Find where the given text appears and provide that cell's center as [X, Y] coordinate. 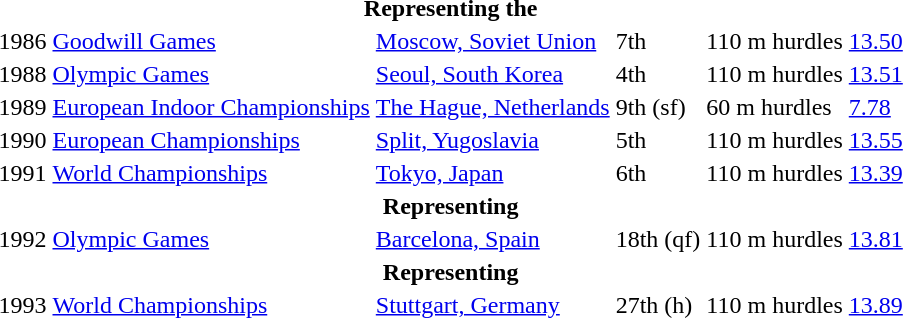
Seoul, South Korea [492, 74]
Goodwill Games [211, 41]
The Hague, Netherlands [492, 107]
60 m hurdles [774, 107]
Split, Yugoslavia [492, 140]
Moscow, Soviet Union [492, 41]
5th [658, 140]
4th [658, 74]
18th (qf) [658, 239]
6th [658, 173]
7th [658, 41]
Tokyo, Japan [492, 173]
Barcelona, Spain [492, 239]
World Championships [211, 173]
European Championships [211, 140]
European Indoor Championships [211, 107]
9th (sf) [658, 107]
